Search for the cell housing the specified text and yield its [x, y] center coordinate. 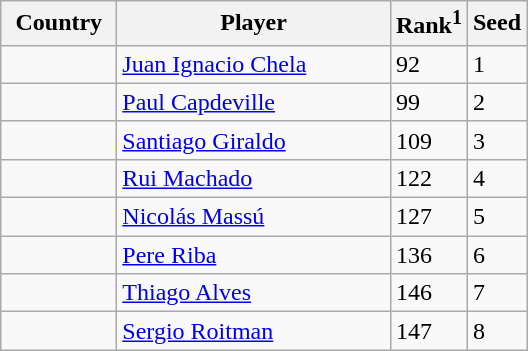
Rui Machado [254, 178]
Sergio Roitman [254, 331]
4 [496, 178]
Thiago Alves [254, 293]
Player [254, 24]
122 [428, 178]
7 [496, 293]
Country [59, 24]
99 [428, 102]
146 [428, 293]
2 [496, 102]
Juan Ignacio Chela [254, 64]
92 [428, 64]
147 [428, 331]
127 [428, 217]
Rank1 [428, 24]
Pere Riba [254, 255]
Santiago Giraldo [254, 140]
136 [428, 255]
3 [496, 140]
Nicolás Massú [254, 217]
109 [428, 140]
6 [496, 255]
5 [496, 217]
Seed [496, 24]
8 [496, 331]
1 [496, 64]
Paul Capdeville [254, 102]
